Output the (x, y) coordinate of the center of the cell containing the given text.  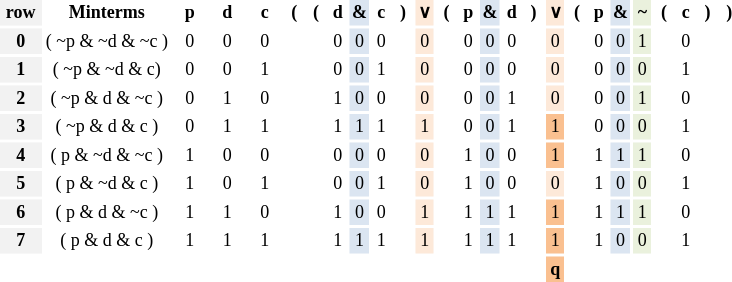
( ~p & ~d & ~c ) (106, 41)
6 (20, 213)
q (556, 269)
( ~p & d & ~c ) (106, 99)
4 (20, 155)
2 (20, 99)
Minterms (106, 13)
( ~p & d & c ) (106, 127)
row (20, 13)
5 (20, 184)
( p & ~d & c ) (106, 184)
7 (20, 241)
( ~p & ~d & c) (106, 70)
( p & d & c ) (106, 241)
( p & d & ~c ) (106, 213)
~ (642, 13)
3 (20, 127)
( p & ~d & ~c ) (106, 155)
